For the text-containing cell, return its midpoint in (X, Y) coordinate format. 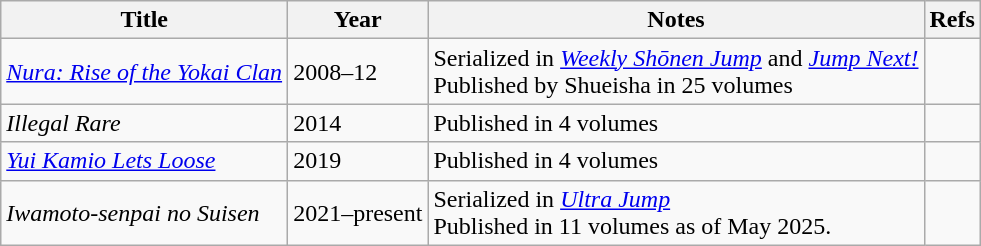
Serialized in Ultra JumpPublished in 11 volumes as of May 2025. (676, 212)
2019 (358, 161)
Yui Kamio Lets Loose (144, 161)
Iwamoto-senpai no Suisen (144, 212)
Serialized in Weekly Shōnen Jump and Jump Next!Published by Shueisha in 25 volumes (676, 72)
2014 (358, 123)
Year (358, 20)
2008–12 (358, 72)
Refs (952, 20)
2021–present (358, 212)
Nura: Rise of the Yokai Clan (144, 72)
Notes (676, 20)
Title (144, 20)
Illegal Rare (144, 123)
